Detect which cell encompasses the target text, then output its (X, Y) center coordinate. 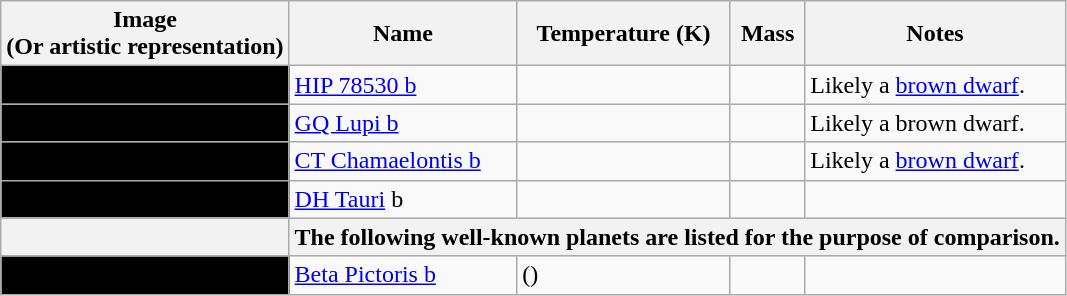
GQ Lupi b (403, 123)
() (624, 275)
Beta Pictoris b (403, 275)
Mass (767, 34)
Name (403, 34)
CT Chamaelontis b (403, 161)
Temperature (K) (624, 34)
DH Tauri b (403, 199)
The following well-known planets are listed for the purpose of comparison. (677, 237)
HIP 78530 b (403, 85)
Notes (936, 34)
Image(Or artistic representation) (145, 34)
